Locate the cell with the specified text and output its (x, y) center coordinate. 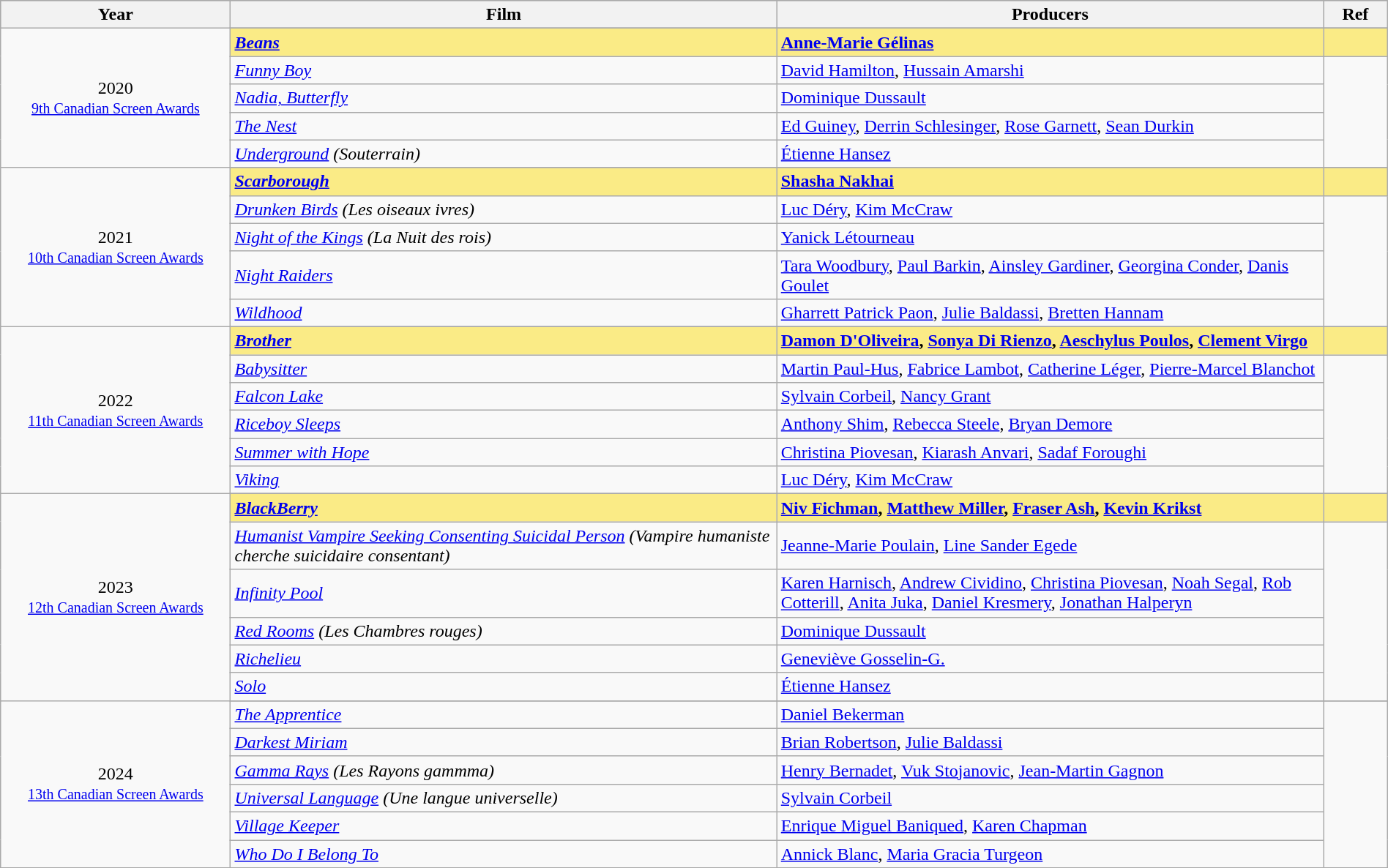
Village Keeper (504, 826)
Night of the Kings (La Nuit des rois) (504, 237)
Christina Piovesan, Kiarash Anvari, Sadaf Foroughi (1050, 452)
Karen Harnisch, Andrew Cividino, Christina Piovesan, Noah Segal, Rob Cotterill, Anita Juka, Daniel Kresmery, Jonathan Halperyn (1050, 593)
Gamma Rays (Les Rayons gammma) (504, 770)
Viking (504, 480)
Henry Bernadet, Vuk Stojanovic, Jean-Martin Gagnon (1050, 770)
Night Raiders (504, 275)
Richelieu (504, 659)
Annick Blanc, Maria Gracia Turgeon (1050, 854)
Beans (504, 42)
The Apprentice (504, 714)
Brian Robertson, Julie Baldassi (1050, 742)
Nadia, Butterfly (504, 98)
The Nest (504, 126)
Summer with Hope (504, 452)
Sylvain Corbeil (1050, 798)
Jeanne-Marie Poulain, Line Sander Egede (1050, 546)
Ed Guiney, Derrin Schlesinger, Rose Garnett, Sean Durkin (1050, 126)
Sylvain Corbeil, Nancy Grant (1050, 397)
Wildhood (504, 313)
Martin Paul-Hus, Fabrice Lambot, Catherine Léger, Pierre-Marcel Blanchot (1050, 368)
2021 10th Canadian Screen Awards (116, 247)
Darkest Miriam (504, 742)
Anthony Shim, Rebecca Steele, Bryan Demore (1050, 424)
Drunken Birds (Les oiseaux ivres) (504, 209)
Funny Boy (504, 70)
Babysitter (504, 368)
Scarborough (504, 182)
Falcon Lake (504, 397)
Enrique Miguel Baniqued, Karen Chapman (1050, 826)
David Hamilton, Hussain Amarshi (1050, 70)
Who Do I Belong To (504, 854)
2020 9th Canadian Screen Awards (116, 98)
Tara Woodbury, Paul Barkin, Ainsley Gardiner, Georgina Conder, Danis Goulet (1050, 275)
Film (504, 15)
Damon D'Oliveira, Sonya Di Rienzo, Aeschylus Poulos, Clement Virgo (1050, 340)
Geneviève Gosselin-G. (1050, 659)
Niv Fichman, Matthew Miller, Fraser Ash, Kevin Krikst (1050, 508)
Universal Language (Une langue universelle) (504, 798)
BlackBerry (504, 508)
2023 12th Canadian Screen Awards (116, 597)
Shasha Nakhai (1050, 182)
Solo (504, 686)
2022 11th Canadian Screen Awards (116, 410)
Daniel Bekerman (1050, 714)
Year (116, 15)
Producers (1050, 15)
Red Rooms (Les Chambres rouges) (504, 631)
Infinity Pool (504, 593)
2024 13th Canadian Screen Awards (116, 784)
Ref (1356, 15)
Riceboy Sleeps (504, 424)
Humanist Vampire Seeking Consenting Suicidal Person (Vampire humaniste cherche suicidaire consentant) (504, 546)
Brother (504, 340)
Anne-Marie Gélinas (1050, 42)
Yanick Létourneau (1050, 237)
Underground (Souterrain) (504, 154)
Gharrett Patrick Paon, Julie Baldassi, Bretten Hannam (1050, 313)
